Capture the cell that displays the provided text and extract its [X, Y] central coordinate. 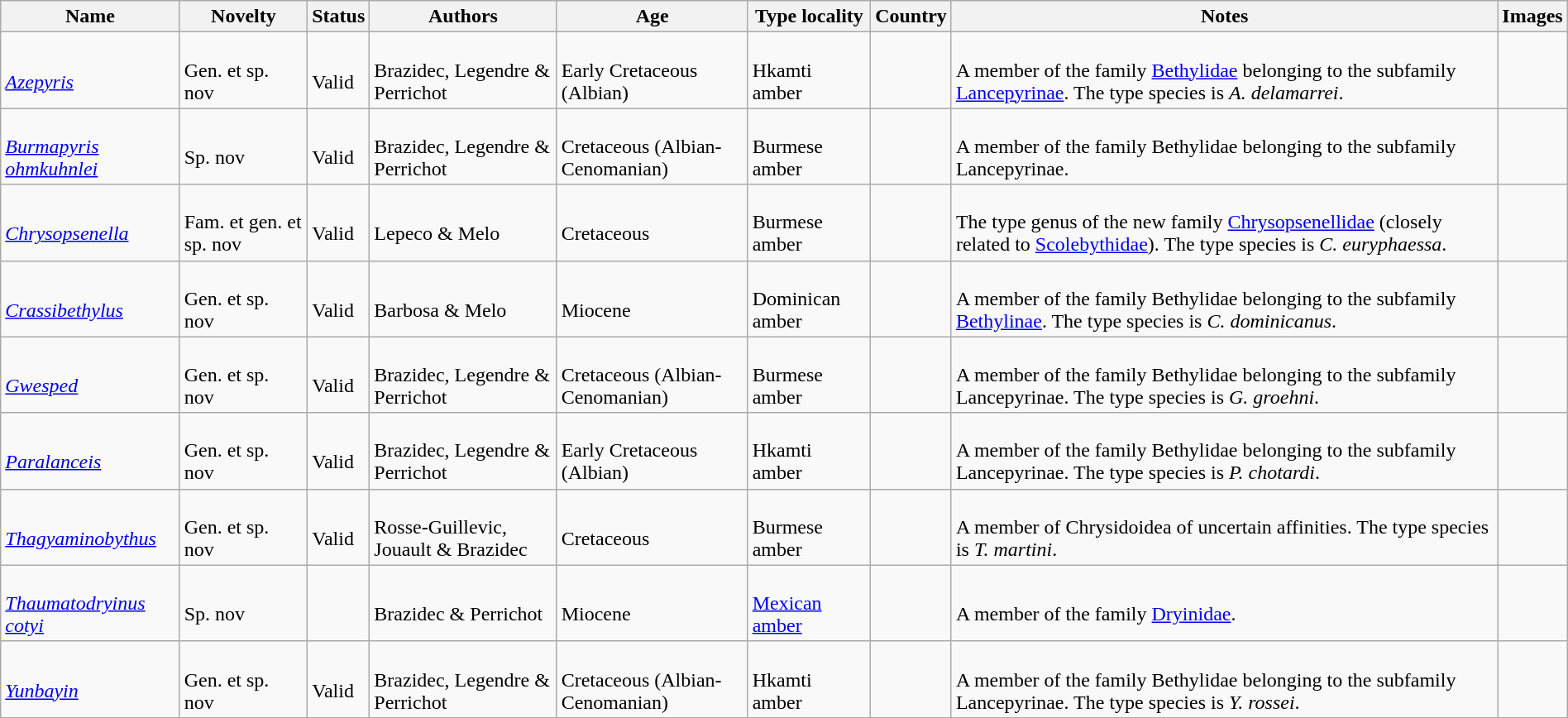
Country [911, 17]
Images [1532, 17]
A member of the family Dryinidae. [1224, 603]
Yunbayin [90, 679]
Authors [463, 17]
Chrysopsenella [90, 223]
Barbosa & Melo [463, 299]
Thagyaminobythus [90, 527]
Azepyris [90, 70]
Thaumatodryinus cotyi [90, 603]
Rosse-Guillevic, Jouault & Brazidec [463, 527]
Gwesped [90, 375]
A member of the family Bethylidae belonging to the subfamily Lancepyrinae. The type species is Y. rossei. [1224, 679]
Crassibethylus [90, 299]
Mexican amber [809, 603]
A member of Chrysidoidea of uncertain affinities. The type species is T. martini. [1224, 527]
Fam. et gen. et sp. nov [243, 223]
A member of the family Bethylidae belonging to the subfamily Lancepyrinae. The type species is A. delamarrei. [1224, 70]
Name [90, 17]
Burmapyris ohmkuhnlei [90, 146]
A member of the family Bethylidae belonging to the subfamily Lancepyrinae. The type species is G. groehni. [1224, 375]
A member of the family Bethylidae belonging to the subfamily Lancepyrinae. [1224, 146]
A member of the family Bethylidae belonging to the subfamily Bethylinae. The type species is C. dominicanus. [1224, 299]
Age [652, 17]
Status [339, 17]
Notes [1224, 17]
Dominican amber [809, 299]
Paralanceis [90, 451]
A member of the family Bethylidae belonging to the subfamily Lancepyrinae. The type species is P. chotardi. [1224, 451]
Novelty [243, 17]
Type locality [809, 17]
Lepeco & Melo [463, 223]
Brazidec & Perrichot [463, 603]
The type genus of the new family Chrysopsenellidae (closely related to Scolebythidae). The type species is C. euryphaessa. [1224, 223]
